Return [x, y] of the center of cell containing provided text 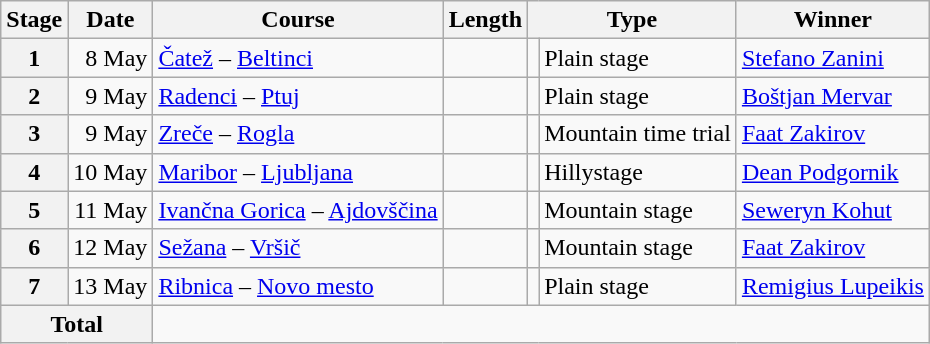
3 [34, 134]
Stefano Zanini [832, 58]
Total [77, 324]
Boštjan Mervar [832, 96]
Radenci – Ptuj [298, 96]
Ribnica – Novo mesto [298, 286]
4 [34, 172]
Type [632, 20]
Course [298, 20]
Zreče – Rogla [298, 134]
10 May [110, 172]
Length [485, 20]
2 [34, 96]
Winner [832, 20]
13 May [110, 286]
Stage [34, 20]
12 May [110, 248]
Hillystage [638, 172]
Seweryn Kohut [832, 210]
Remigius Lupeikis [832, 286]
Maribor – Ljubljana [298, 172]
Mountain time trial [638, 134]
7 [34, 286]
Ivančna Gorica – Ajdovščina [298, 210]
5 [34, 210]
Dean Podgornik [832, 172]
6 [34, 248]
Sežana – Vršič [298, 248]
1 [34, 58]
8 May [110, 58]
Date [110, 20]
Čatež – Beltinci [298, 58]
11 May [110, 210]
